Capture the cell that displays the provided text and extract its [x, y] central coordinate. 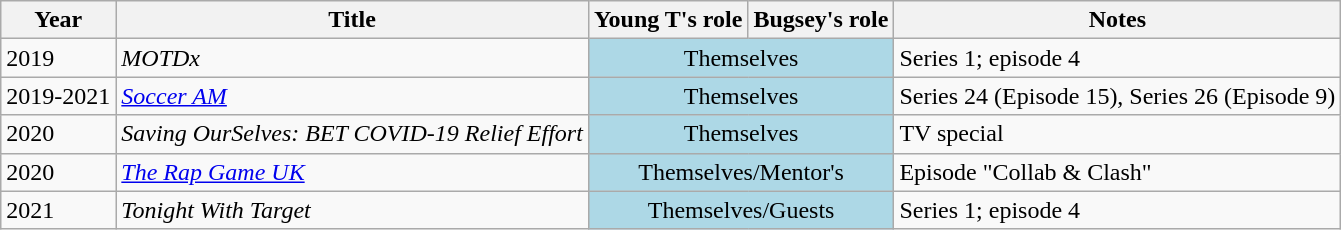
2021 [58, 210]
Themselves/Guests [741, 210]
Young T's role [668, 20]
Saving OurSelves: BET COVID-19 Relief Effort [352, 134]
Tonight With Target [352, 210]
MOTDx [352, 58]
Bugsey's role [821, 20]
Title [352, 20]
2019 [58, 58]
Series 24 (Episode 15), Series 26 (Episode 9) [1118, 96]
TV special [1118, 134]
Soccer AM [352, 96]
2019-2021 [58, 96]
Themselves/Mentor's [741, 172]
The Rap Game UK [352, 172]
Notes [1118, 20]
Episode "Collab & Clash" [1118, 172]
Year [58, 20]
